Determine the (X, Y) coordinate at the center of the cell enclosing the given text.  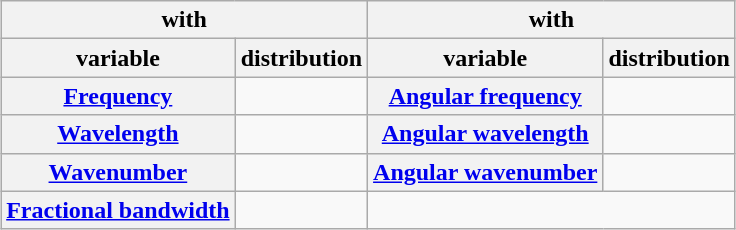
Angular wavelength (486, 134)
Fractional bandwidth (118, 210)
Angular frequency (486, 96)
Frequency (118, 96)
Wavelength (118, 134)
Wavenumber (118, 172)
Angular wavenumber (486, 172)
